Return the (X, Y) coordinate for the center point of the cell that contains the specified text.  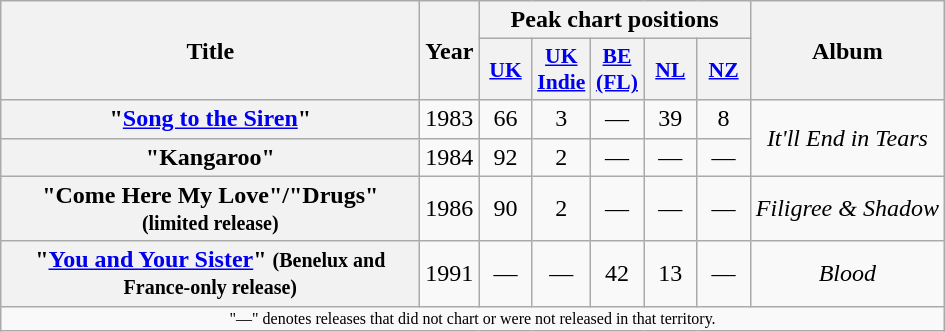
"You and Your Sister" (Benelux and France-only release) (210, 274)
"Come Here My Love"/"Drugs" (limited release) (210, 208)
42 (616, 274)
"Song to the Siren" (210, 119)
Blood (847, 274)
66 (506, 119)
UK (506, 70)
NZ (724, 70)
Album (847, 50)
1991 (450, 274)
UK Indie (561, 70)
It'll End in Tears (847, 138)
1986 (450, 208)
Filigree & Shadow (847, 208)
1984 (450, 157)
Title (210, 50)
1983 (450, 119)
92 (506, 157)
Year (450, 50)
"Kangaroo" (210, 157)
90 (506, 208)
Peak chart positions (614, 20)
39 (670, 119)
8 (724, 119)
13 (670, 274)
3 (561, 119)
"—" denotes releases that did not chart or were not released in that territory. (473, 318)
NL (670, 70)
BE (FL) (616, 70)
